From the cell containing the given text, extract its center point as [X, Y] coordinate. 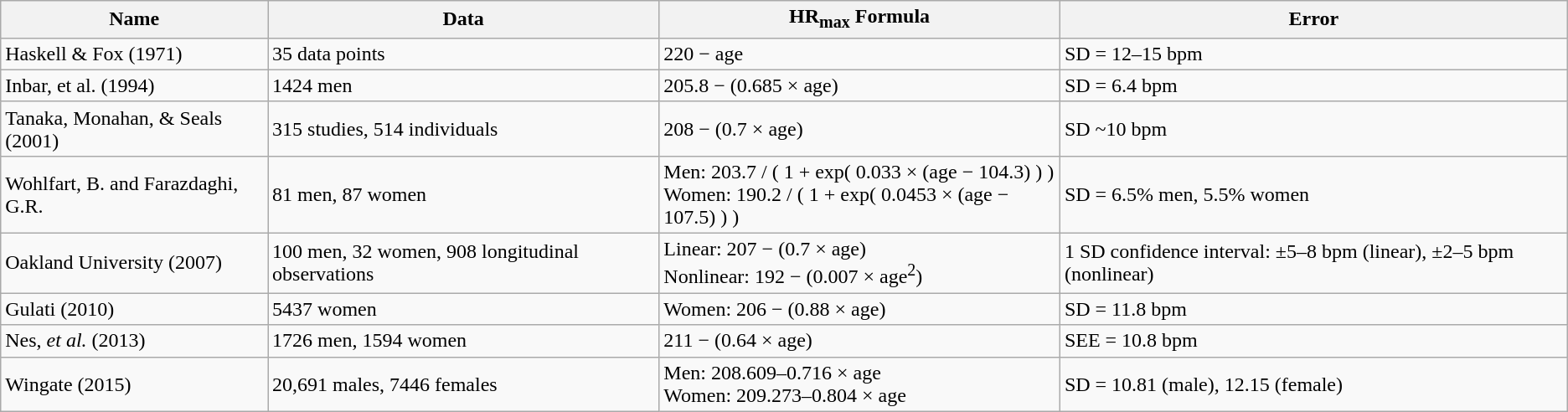
Error [1313, 19]
SD = 10.81 (male), 12.15 (female) [1313, 384]
SEE = 10.8 bpm [1313, 341]
Gulati (2010) [134, 309]
Men: 208.609–0.716 × ageWomen: 209.273–0.804 × age [859, 384]
5437 women [464, 309]
Women: 206 − (0.88 × age) [859, 309]
SD = 6.5% men, 5.5% women [1313, 194]
211 − (0.64 × age) [859, 341]
Linear: 207 − (0.7 × age)Nonlinear: 192 − (0.007 × age2) [859, 263]
Haskell & Fox (1971) [134, 54]
Tanaka, Monahan, & Seals (2001) [134, 129]
220 − age [859, 54]
1726 men, 1594 women [464, 341]
Nes, et al. (2013) [134, 341]
1424 men [464, 85]
35 data points [464, 54]
Name [134, 19]
Men: 203.7 / ( 1 + exp( 0.033 × (age − 104.3) ) ) Women: 190.2 / ( 1 + exp( 0.0453 × (age − 107.5) ) ) [859, 194]
Inbar, et al. (1994) [134, 85]
SD = 6.4 bpm [1313, 85]
315 studies, 514 individuals [464, 129]
81 men, 87 women [464, 194]
1 SD confidence interval: ±5–8 bpm (linear), ±2–5 bpm (nonlinear) [1313, 263]
HRmax Formula [859, 19]
SD = 12–15 bpm [1313, 54]
Data [464, 19]
100 men, 32 women, 908 longitudinal observations [464, 263]
Wingate (2015) [134, 384]
205.8 − (0.685 × age) [859, 85]
20,691 males, 7446 females [464, 384]
208 − (0.7 × age) [859, 129]
SD = 11.8 bpm [1313, 309]
SD ~10 bpm [1313, 129]
Oakland University (2007) [134, 263]
Wohlfart, B. and Farazdaghi, G.R. [134, 194]
